Capture the cell that displays the provided text and extract its (x, y) central coordinate. 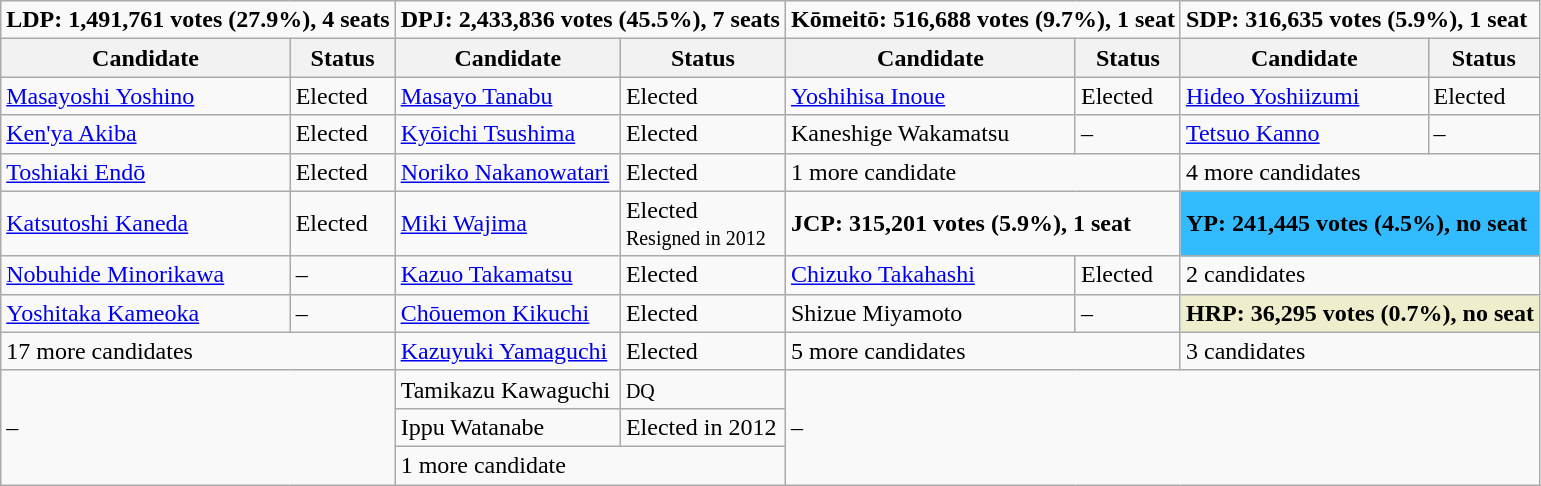
Kaneshige Wakamatsu (930, 134)
Ippu Watanabe (508, 427)
Hideo Yoshiizumi (1304, 96)
ElectedResigned in 2012 (702, 224)
Noriko Nakanowatari (508, 172)
Chizuko Takahashi (930, 275)
Ken'ya Akiba (146, 134)
Toshiaki Endō (146, 172)
2 candidates (1360, 275)
DPJ: 2,433,836 votes (45.5%), 7 seats (590, 20)
4 more candidates (1360, 172)
Shizue Miyamoto (930, 313)
Kyōichi Tsushima (508, 134)
Nobuhide Minorikawa (146, 275)
Tetsuo Kanno (1304, 134)
Kazuyuki Yamaguchi (508, 351)
LDP: 1,491,761 votes (27.9%), 4 seats (198, 20)
HRP: 36,295 votes (0.7%), no seat (1360, 313)
Masayo Tanabu (508, 96)
Tamikazu Kawaguchi (508, 389)
YP: 241,445 votes (4.5%), no seat (1360, 224)
Yoshihisa Inoue (930, 96)
Katsutoshi Kaneda (146, 224)
DQ (702, 389)
SDP: 316,635 votes (5.9%), 1 seat (1360, 20)
Kazuo Takamatsu (508, 275)
17 more candidates (198, 351)
Miki Wajima (508, 224)
JCP: 315,201 votes (5.9%), 1 seat (982, 224)
Chōuemon Kikuchi (508, 313)
Yoshitaka Kameoka (146, 313)
5 more candidates (982, 351)
3 candidates (1360, 351)
Kōmeitō: 516,688 votes (9.7%), 1 seat (982, 20)
Elected in 2012 (702, 427)
Masayoshi Yoshino (146, 96)
